Extract the (x, y) coordinate from the center of the cell holding the provided text.  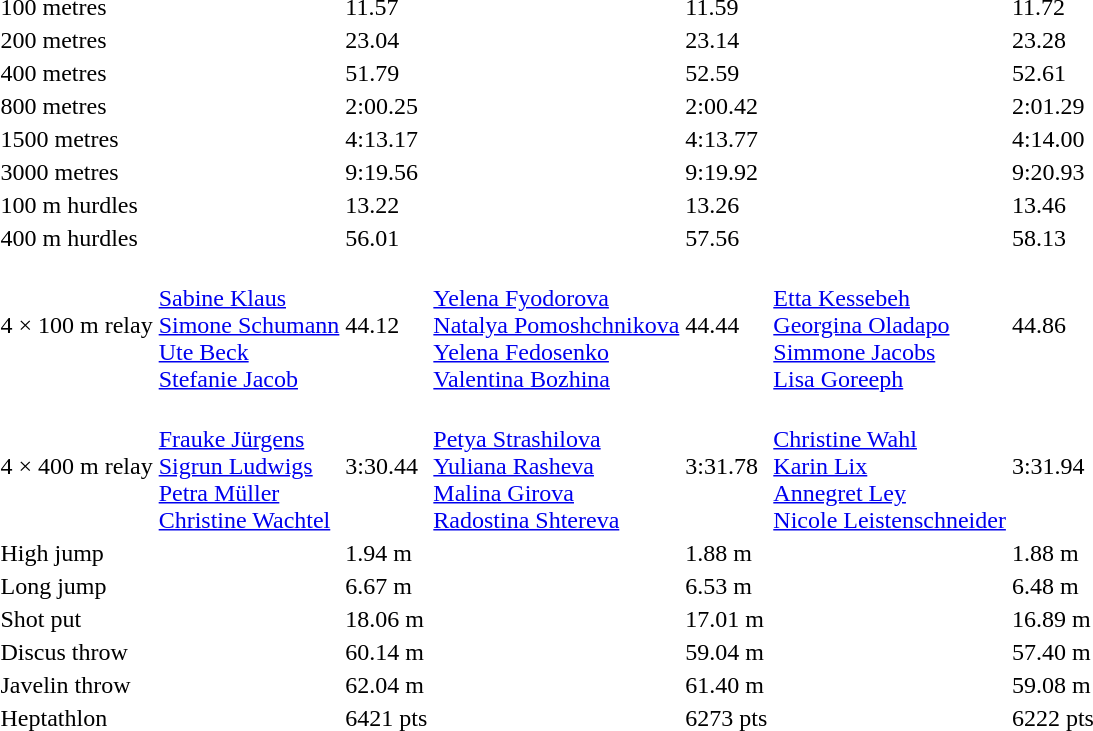
2:00.25 (386, 106)
60.14 m (386, 652)
Petya StrashilovaYuliana RashevaMalina GirovaRadostina Shtereva (556, 466)
Sabine KlausSimone SchumannUte BeckStefanie Jacob (249, 325)
59.04 m (726, 652)
9:19.92 (726, 172)
56.01 (386, 238)
13.22 (386, 205)
Yelena FyodorovaNatalya PomoshchnikovaYelena FedosenkoValentina Bozhina (556, 325)
62.04 m (386, 685)
3:30.44 (386, 466)
57.56 (726, 238)
1.94 m (386, 553)
44.12 (386, 325)
3:31.78 (726, 466)
13.26 (726, 205)
4:13.17 (386, 139)
1.88 m (726, 553)
44.44 (726, 325)
23.14 (726, 40)
Etta KessebehGeorgina OladapoSimmone JacobsLisa Goreeph (890, 325)
61.40 m (726, 685)
Frauke JürgensSigrun LudwigsPetra MüllerChristine Wachtel (249, 466)
52.59 (726, 73)
17.01 m (726, 619)
2:00.42 (726, 106)
51.79 (386, 73)
18.06 m (386, 619)
4:13.77 (726, 139)
9:19.56 (386, 172)
Christine WahlKarin LixAnnegret LeyNicole Leistenschneider (890, 466)
6.67 m (386, 586)
6.53 m (726, 586)
23.04 (386, 40)
